Pinpoint the cell where the given text exists, returning its [x, y] midpoint coordinate. 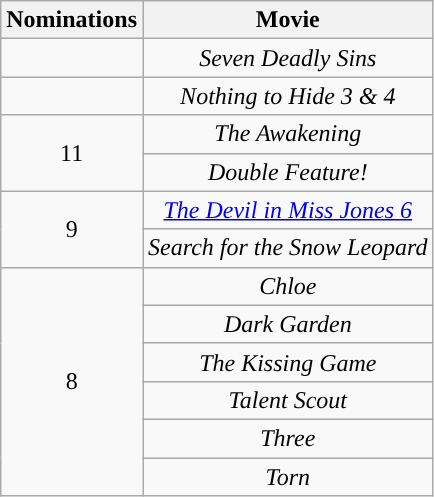
Nothing to Hide 3 & 4 [288, 96]
Talent Scout [288, 400]
Nominations [72, 20]
The Devil in Miss Jones 6 [288, 210]
Three [288, 438]
Seven Deadly Sins [288, 58]
The Kissing Game [288, 362]
Movie [288, 20]
Search for the Snow Leopard [288, 248]
8 [72, 381]
9 [72, 229]
The Awakening [288, 134]
11 [72, 153]
Torn [288, 477]
Dark Garden [288, 324]
Chloe [288, 286]
Double Feature! [288, 172]
